Provide the (x, y) coordinate of the cell's center where the given text is located.  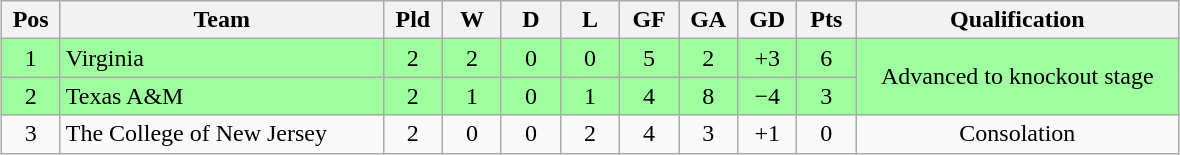
Virginia (222, 58)
+1 (768, 134)
Advanced to knockout stage (1018, 77)
Pts (826, 20)
D (530, 20)
L (590, 20)
Pos (30, 20)
Consolation (1018, 134)
The College of New Jersey (222, 134)
5 (650, 58)
6 (826, 58)
GD (768, 20)
W (472, 20)
Team (222, 20)
Qualification (1018, 20)
8 (708, 96)
−4 (768, 96)
GA (708, 20)
GF (650, 20)
+3 (768, 58)
Pld (412, 20)
Texas A&M (222, 96)
